Search for the cell housing the specified text and yield its (X, Y) center coordinate. 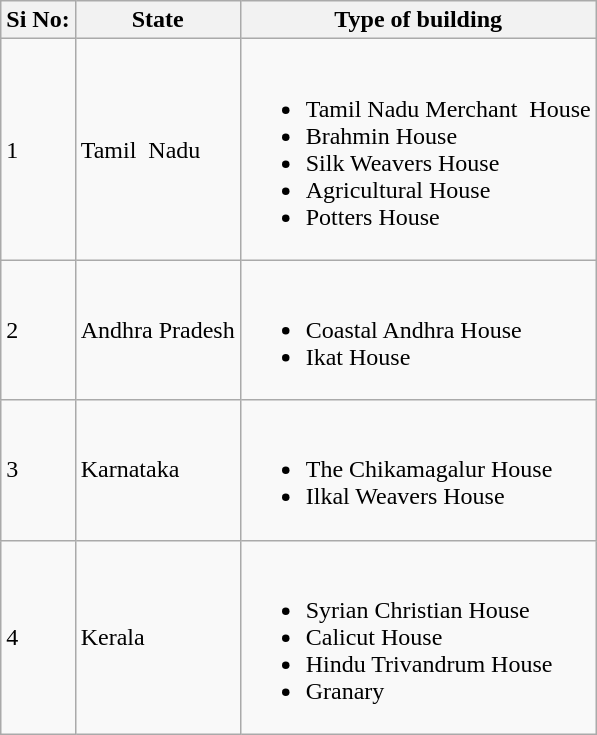
3 (38, 470)
2 (38, 330)
The Chikamagalur HouseIlkal Weavers House (418, 470)
Si No: (38, 20)
Andhra Pradesh (158, 330)
4 (38, 637)
Type of building (418, 20)
Syrian Christian HouseCalicut HouseHindu Trivandrum HouseGranary (418, 637)
State (158, 20)
Tamil Nadu (158, 150)
Coastal Andhra HouseIkat House (418, 330)
Kerala (158, 637)
Tamil Nadu Merchant HouseBrahmin HouseSilk Weavers HouseAgricultural HousePotters House (418, 150)
1 (38, 150)
Karnataka (158, 470)
